Find where the given text appears and provide that cell's center as (x, y) coordinate. 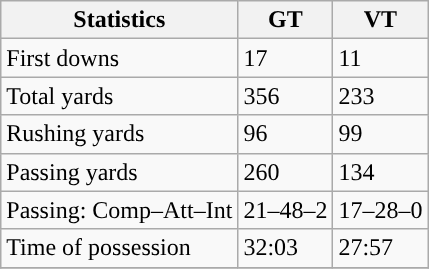
99 (380, 134)
Time of possession (120, 248)
Passing: Comp–Att–Int (120, 210)
Statistics (120, 20)
233 (380, 96)
Rushing yards (120, 134)
Passing yards (120, 172)
VT (380, 20)
356 (286, 96)
11 (380, 58)
17 (286, 58)
GT (286, 20)
17–28–0 (380, 210)
Total yards (120, 96)
27:57 (380, 248)
134 (380, 172)
First downs (120, 58)
21–48–2 (286, 210)
32:03 (286, 248)
260 (286, 172)
96 (286, 134)
